Scan for the cell matching the given text and deliver its (X, Y) coordinate at center. 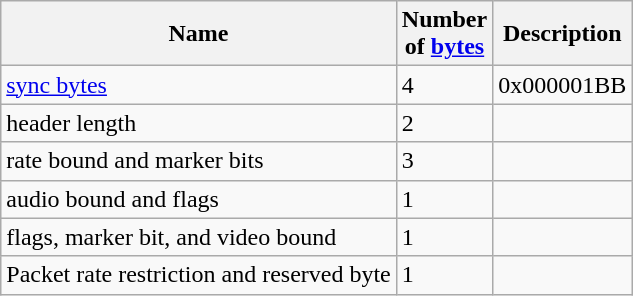
4 (444, 85)
rate bound and marker bits (199, 161)
Description (562, 34)
3 (444, 161)
Packet rate restriction and reserved byte (199, 275)
Numberof bytes (444, 34)
header length (199, 123)
audio bound and flags (199, 199)
2 (444, 123)
flags, marker bit, and video bound (199, 237)
sync bytes (199, 85)
Name (199, 34)
0x000001BB (562, 85)
